Identify which cell holds the provided text, then report its [X, Y] central coordinate. 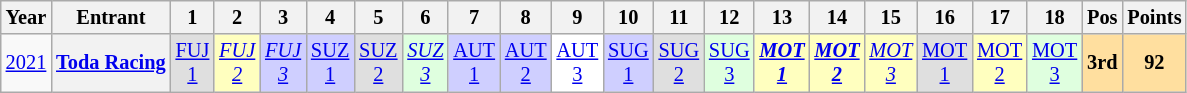
11 [679, 17]
Year [26, 17]
SUZ1 [330, 63]
2021 [26, 63]
1 [193, 17]
SUG3 [729, 63]
FUJ2 [237, 63]
3rd [1102, 63]
Pos [1102, 17]
Toda Racing [110, 63]
16 [944, 17]
SUZ3 [425, 63]
AUT2 [526, 63]
FUJ1 [193, 63]
SUG1 [628, 63]
SUG2 [679, 63]
SUZ2 [378, 63]
18 [1054, 17]
9 [578, 17]
AUT1 [474, 63]
17 [1000, 17]
AUT3 [578, 63]
FUJ3 [283, 63]
Points [1154, 17]
15 [890, 17]
Entrant [110, 17]
12 [729, 17]
2 [237, 17]
6 [425, 17]
7 [474, 17]
10 [628, 17]
5 [378, 17]
4 [330, 17]
3 [283, 17]
13 [782, 17]
8 [526, 17]
92 [1154, 63]
14 [836, 17]
